Find where the given text appears and provide that cell's center as [X, Y] coordinate. 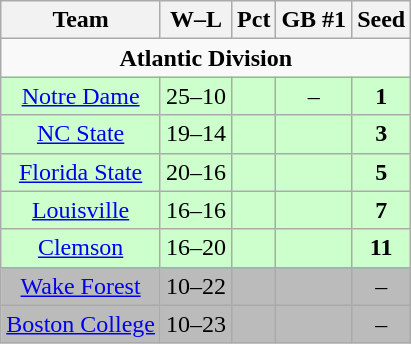
GB #1 [314, 20]
Boston College [81, 324]
W–L [196, 20]
16–16 [196, 210]
Louisville [81, 210]
NC State [81, 134]
10–22 [196, 286]
Wake Forest [81, 286]
Team [81, 20]
11 [382, 248]
7 [382, 210]
Florida State [81, 172]
Clemson [81, 248]
3 [382, 134]
1 [382, 96]
Notre Dame [81, 96]
16–20 [196, 248]
19–14 [196, 134]
Atlantic Division [206, 58]
25–10 [196, 96]
Seed [382, 20]
Pct [254, 20]
20–16 [196, 172]
5 [382, 172]
10–23 [196, 324]
